Identify which cell holds the provided text, then report its [X, Y] central coordinate. 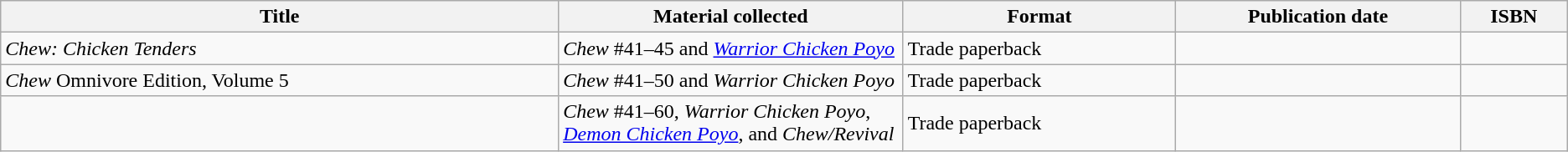
Chew #41–50 and Warrior Chicken Poyo [730, 80]
Format [1039, 17]
Title [280, 17]
Chew #41–60, Warrior Chicken Poyo, Demon Chicken Poyo, and Chew/Revival [730, 124]
Chew #41–45 and Warrior Chicken Poyo [730, 48]
Material collected [730, 17]
Publication date [1318, 17]
ISBN [1514, 17]
Chew: Chicken Tenders [280, 48]
Chew Omnivore Edition, Volume 5 [280, 80]
